Return the (X, Y) coordinate for the center point of the cell that contains the specified text.  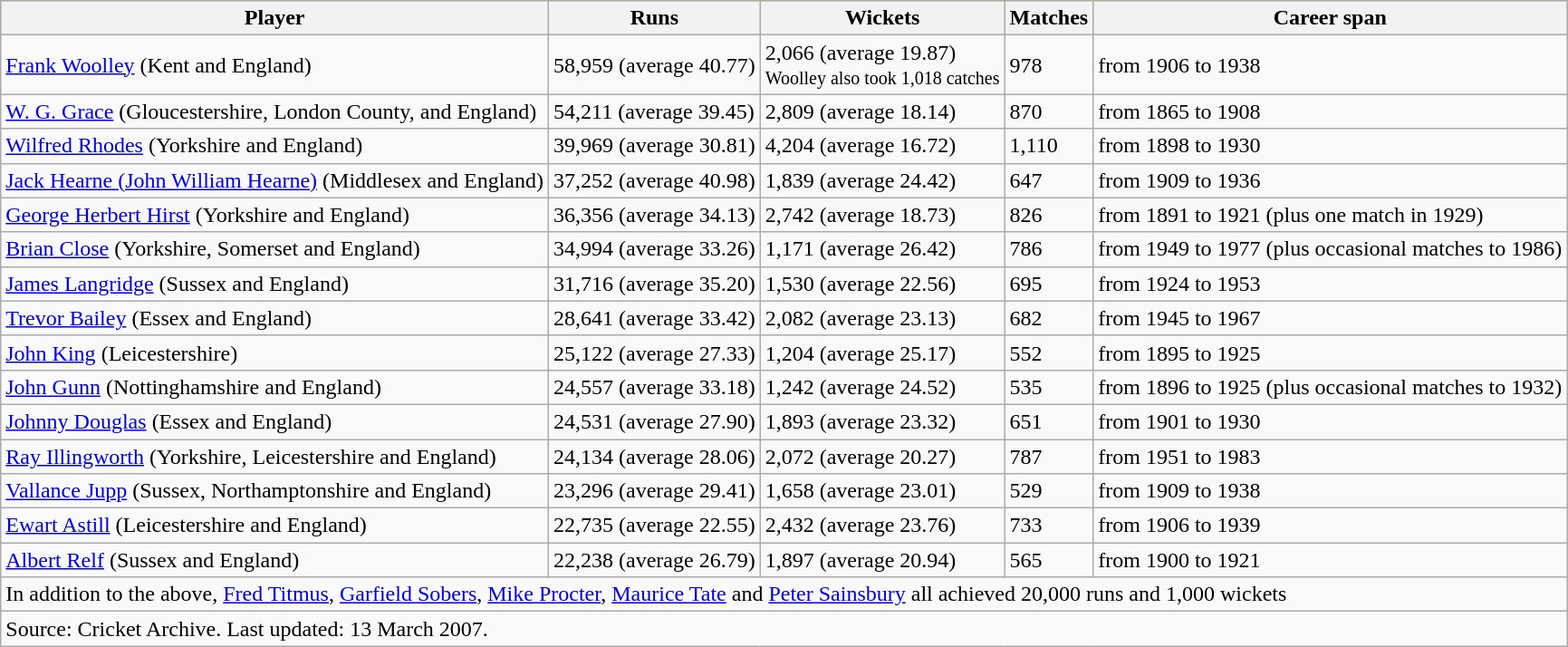
from 1909 to 1938 (1330, 491)
647 (1049, 180)
1,839 (average 24.42) (882, 180)
2,742 (average 18.73) (882, 215)
786 (1049, 249)
1,171 (average 26.42) (882, 249)
from 1906 to 1939 (1330, 526)
2,809 (average 18.14) (882, 111)
James Langridge (Sussex and England) (275, 284)
2,432 (average 23.76) (882, 526)
1,893 (average 23.32) (882, 421)
Runs (655, 18)
1,242 (average 24.52) (882, 387)
1,658 (average 23.01) (882, 491)
John King (Leicestershire) (275, 352)
from 1891 to 1921 (plus one match in 1929) (1330, 215)
31,716 (average 35.20) (655, 284)
from 1945 to 1967 (1330, 318)
24,531 (average 27.90) (655, 421)
39,969 (average 30.81) (655, 146)
from 1898 to 1930 (1330, 146)
from 1949 to 1977 (plus occasional matches to 1986) (1330, 249)
36,356 (average 34.13) (655, 215)
2,066 (average 19.87)Woolley also took 1,018 catches (882, 65)
978 (1049, 65)
535 (1049, 387)
Frank Woolley (Kent and England) (275, 65)
529 (1049, 491)
23,296 (average 29.41) (655, 491)
24,134 (average 28.06) (655, 456)
Vallance Jupp (Sussex, Northamptonshire and England) (275, 491)
Career span (1330, 18)
Matches (1049, 18)
from 1924 to 1953 (1330, 284)
4,204 (average 16.72) (882, 146)
from 1900 to 1921 (1330, 560)
Albert Relf (Sussex and England) (275, 560)
787 (1049, 456)
from 1895 to 1925 (1330, 352)
W. G. Grace (Gloucestershire, London County, and England) (275, 111)
Wilfred Rhodes (Yorkshire and England) (275, 146)
1,204 (average 25.17) (882, 352)
Player (275, 18)
George Herbert Hirst (Yorkshire and England) (275, 215)
870 (1049, 111)
651 (1049, 421)
from 1896 to 1925 (plus occasional matches to 1932) (1330, 387)
1,897 (average 20.94) (882, 560)
In addition to the above, Fred Titmus, Garfield Sobers, Mike Procter, Maurice Tate and Peter Sainsbury all achieved 20,000 runs and 1,000 wickets (784, 594)
from 1951 to 1983 (1330, 456)
695 (1049, 284)
34,994 (average 33.26) (655, 249)
37,252 (average 40.98) (655, 180)
from 1865 to 1908 (1330, 111)
Wickets (882, 18)
826 (1049, 215)
Ewart Astill (Leicestershire and England) (275, 526)
733 (1049, 526)
54,211 (average 39.45) (655, 111)
1,110 (1049, 146)
from 1909 to 1936 (1330, 180)
25,122 (average 27.33) (655, 352)
from 1901 to 1930 (1330, 421)
2,072 (average 20.27) (882, 456)
565 (1049, 560)
John Gunn (Nottinghamshire and England) (275, 387)
Johnny Douglas (Essex and England) (275, 421)
552 (1049, 352)
22,238 (average 26.79) (655, 560)
Source: Cricket Archive. Last updated: 13 March 2007. (784, 629)
24,557 (average 33.18) (655, 387)
from 1906 to 1938 (1330, 65)
682 (1049, 318)
Trevor Bailey (Essex and England) (275, 318)
Jack Hearne (John William Hearne) (Middlesex and England) (275, 180)
28,641 (average 33.42) (655, 318)
22,735 (average 22.55) (655, 526)
58,959 (average 40.77) (655, 65)
2,082 (average 23.13) (882, 318)
Ray Illingworth (Yorkshire, Leicestershire and England) (275, 456)
Brian Close (Yorkshire, Somerset and England) (275, 249)
1,530 (average 22.56) (882, 284)
